Output the (X, Y) coordinate of the center of the cell containing the given text.  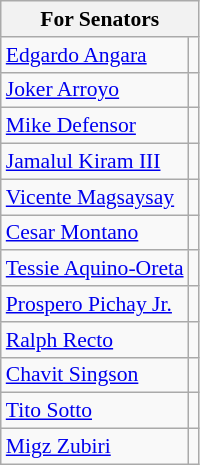
Jamalul Kiram III (95, 162)
Prospero Pichay Jr. (95, 304)
Cesar Montano (95, 233)
Tessie Aquino-Oreta (95, 269)
Mike Defensor (95, 126)
Migz Zubiri (95, 447)
Edgardo Angara (95, 55)
Vicente Magsaysay (95, 197)
Tito Sotto (95, 411)
For Senators (100, 19)
Chavit Singson (95, 375)
Joker Arroyo (95, 90)
Ralph Recto (95, 340)
